Provide the [X, Y] coordinate of the cell's center where the given text is located.  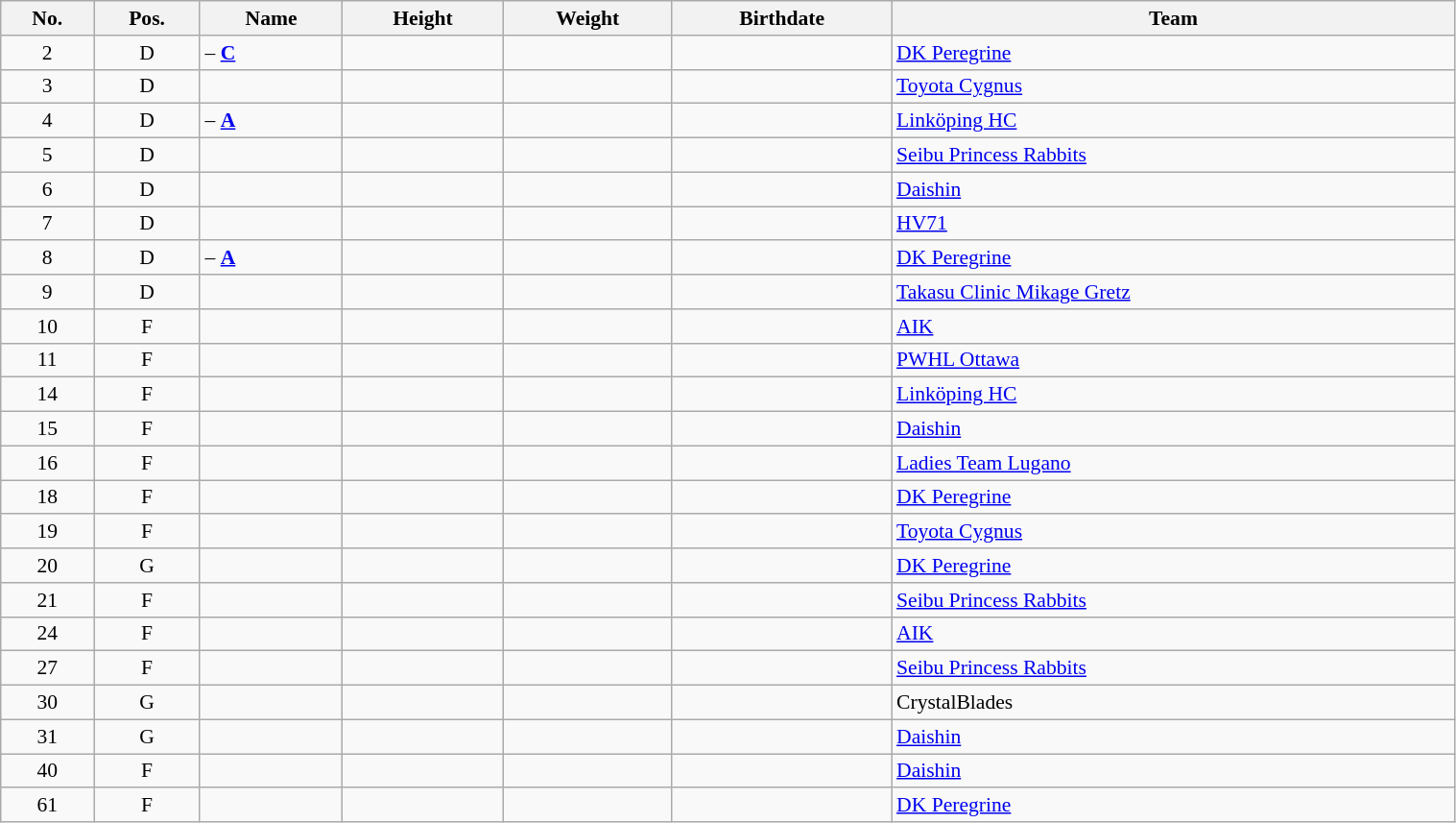
15 [48, 429]
7 [48, 224]
40 [48, 771]
27 [48, 668]
– C [271, 53]
Birthdate [781, 18]
30 [48, 703]
HV71 [1173, 224]
11 [48, 360]
3 [48, 86]
Team [1173, 18]
31 [48, 737]
Takasu Clinic Mikage Gretz [1173, 292]
Name [271, 18]
10 [48, 327]
21 [48, 600]
Ladies Team Lugano [1173, 463]
20 [48, 566]
5 [48, 156]
61 [48, 806]
PWHL Ottawa [1173, 360]
14 [48, 395]
6 [48, 189]
No. [48, 18]
19 [48, 532]
2 [48, 53]
24 [48, 634]
Pos. [148, 18]
CrystalBlades [1173, 703]
Weight [587, 18]
16 [48, 463]
8 [48, 258]
18 [48, 497]
4 [48, 121]
9 [48, 292]
Height [423, 18]
